Output the (X, Y) coordinate of the center of the cell containing the given text.  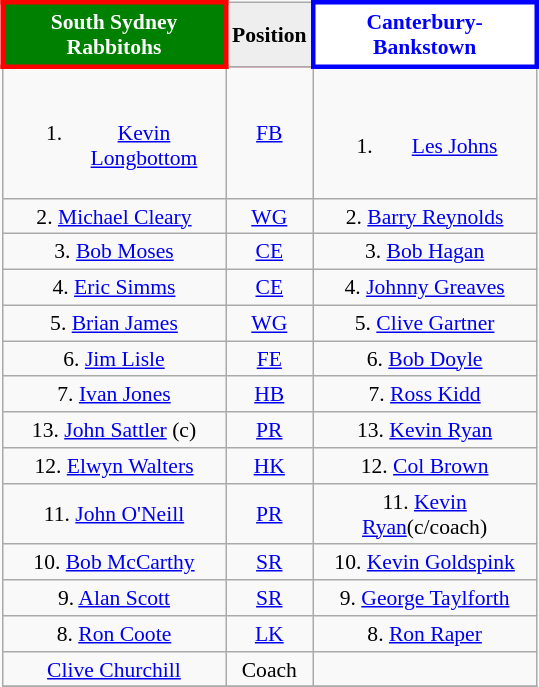
FB (270, 132)
HB (270, 394)
4. Eric Simms (114, 288)
Kevin Longbottom (114, 132)
Canterbury-Bankstown (424, 35)
5. Clive Gartner (424, 323)
Les Johns (424, 132)
Clive Churchill (114, 669)
FE (270, 359)
13. John Sattler (c) (114, 430)
South Sydney Rabbitohs (114, 35)
4. Johnny Greaves (424, 288)
5. Brian James (114, 323)
2. Michael Cleary (114, 216)
11. Kevin Ryan(c/coach) (424, 514)
LK (270, 634)
6. Jim Lisle (114, 359)
9. Alan Scott (114, 598)
Coach (270, 669)
3. Bob Hagan (424, 252)
Position (270, 35)
6. Bob Doyle (424, 359)
12. Col Brown (424, 466)
HK (270, 466)
8. Ron Raper (424, 634)
10. Bob McCarthy (114, 562)
12. Elwyn Walters (114, 466)
7. Ivan Jones (114, 394)
2. Barry Reynolds (424, 216)
7. Ross Kidd (424, 394)
13. Kevin Ryan (424, 430)
8. Ron Coote (114, 634)
9. George Taylforth (424, 598)
3. Bob Moses (114, 252)
10. Kevin Goldspink (424, 562)
11. John O'Neill (114, 514)
